Capture the cell that displays the provided text and extract its (x, y) central coordinate. 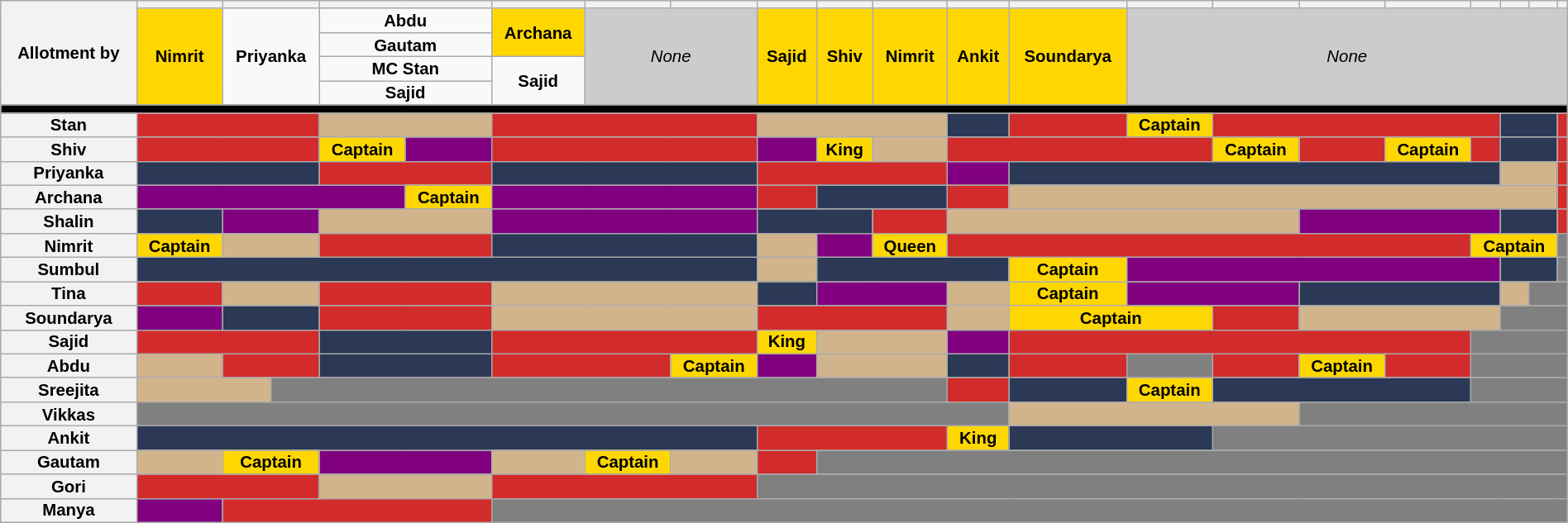
Gori (69, 486)
MC Stan (405, 68)
Shalin (69, 221)
Sreejita (69, 390)
Manya (69, 511)
Sumbul (69, 269)
Queen (910, 245)
Allotment by (69, 52)
Vikkas (69, 413)
Tina (69, 292)
Stan (69, 124)
